Provide the (x, y) coordinate of the cell's center where the given text is located.  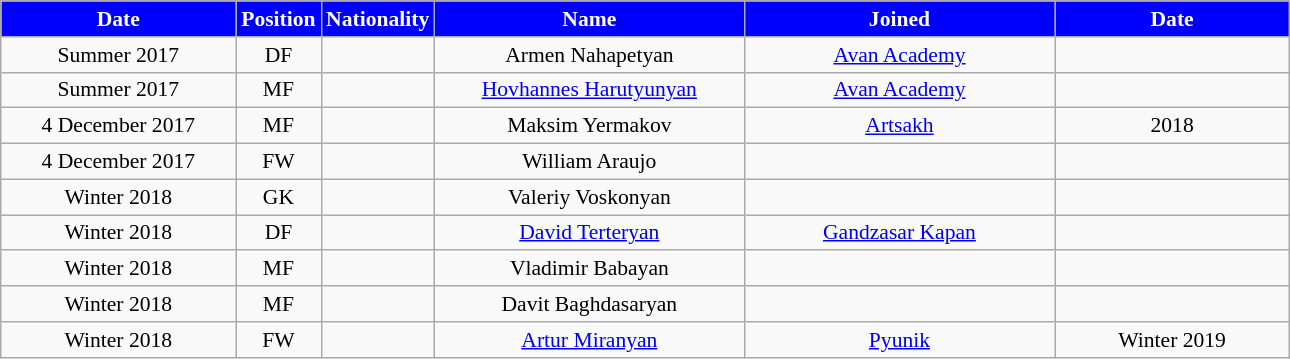
Winter 2019 (1172, 340)
Maksim Yermakov (589, 126)
Artsakh (899, 126)
Name (589, 19)
Nationality (378, 19)
William Araujo (589, 162)
Vladimir Babayan (589, 269)
Armen Nahapetyan (589, 55)
Artur Miranyan (589, 340)
Gandzasar Kapan (899, 233)
Hovhannes Harutyunyan (589, 90)
Joined (899, 19)
GK (278, 197)
Davit Baghdasaryan (589, 304)
Position (278, 19)
Pyunik (899, 340)
David Terteryan (589, 233)
2018 (1172, 126)
Valeriy Voskonyan (589, 197)
